Find where the given text appears and provide that cell's center as (X, Y) coordinate. 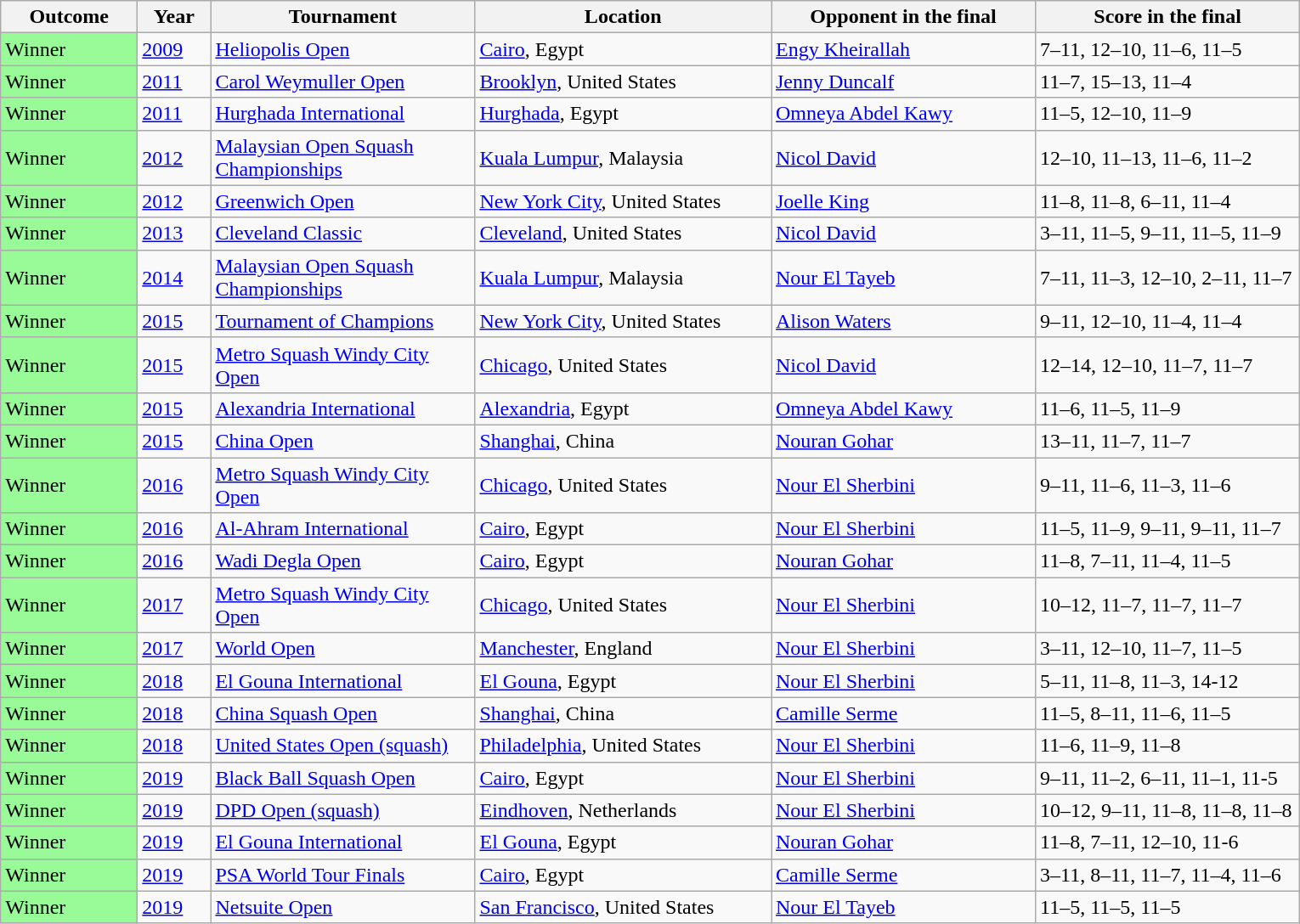
Hurghada, Egypt (624, 114)
3–11, 8–11, 11–7, 11–4, 11–6 (1167, 875)
Carol Weymuller Open (343, 82)
12–14, 12–10, 11–7, 11–7 (1167, 365)
Alexandria, Egypt (624, 408)
11–8, 7–11, 11–4, 11–5 (1167, 561)
Black Ball Squash Open (343, 778)
Greenwich Open (343, 201)
Location (624, 17)
12–10, 11–13, 11–6, 11–2 (1167, 158)
10–12, 9–11, 11–8, 11–8, 11–8 (1167, 810)
Engy Kheirallah (904, 49)
Cleveland Classic (343, 234)
2009 (174, 49)
11–6, 11–5, 11–9 (1167, 408)
9–11, 11–6, 11–3, 11–6 (1167, 484)
Netsuite Open (343, 907)
9–11, 11–2, 6–11, 11–1, 11-5 (1167, 778)
China Open (343, 441)
11–8, 11–8, 6–11, 11–4 (1167, 201)
11–6, 11–9, 11–8 (1167, 746)
United States Open (squash) (343, 746)
DPD Open (squash) (343, 810)
7–11, 11–3, 12–10, 2–11, 11–7 (1167, 277)
3–11, 11–5, 9–11, 11–5, 11–9 (1167, 234)
China Squash Open (343, 713)
Cleveland, United States (624, 234)
Outcome (70, 17)
Eindhoven, Netherlands (624, 810)
2014 (174, 277)
Brooklyn, United States (624, 82)
Philadelphia, United States (624, 746)
Wadi Degla Open (343, 561)
Opponent in the final (904, 17)
Hurghada International (343, 114)
Alison Waters (904, 321)
PSA World Tour Finals (343, 875)
Alexandria International (343, 408)
Al-Ahram International (343, 529)
San Francisco, United States (624, 907)
11–5, 11–9, 9–11, 9–11, 11–7 (1167, 529)
7–11, 12–10, 11–6, 11–5 (1167, 49)
2013 (174, 234)
11–5, 11–5, 11–5 (1167, 907)
Joelle King (904, 201)
5–11, 11–8, 11–3, 14-12 (1167, 681)
Tournament (343, 17)
Year (174, 17)
11–5, 12–10, 11–9 (1167, 114)
11–7, 15–13, 11–4 (1167, 82)
13–11, 11–7, 11–7 (1167, 441)
World Open (343, 649)
Score in the final (1167, 17)
3–11, 12–10, 11–7, 11–5 (1167, 649)
Heliopolis Open (343, 49)
11–8, 7–11, 12–10, 11-6 (1167, 842)
9–11, 12–10, 11–4, 11–4 (1167, 321)
Manchester, England (624, 649)
Jenny Duncalf (904, 82)
Tournament of Champions (343, 321)
11–5, 8–11, 11–6, 11–5 (1167, 713)
10–12, 11–7, 11–7, 11–7 (1167, 605)
